Pinpoint the cell where the given text exists, returning its [X, Y] midpoint coordinate. 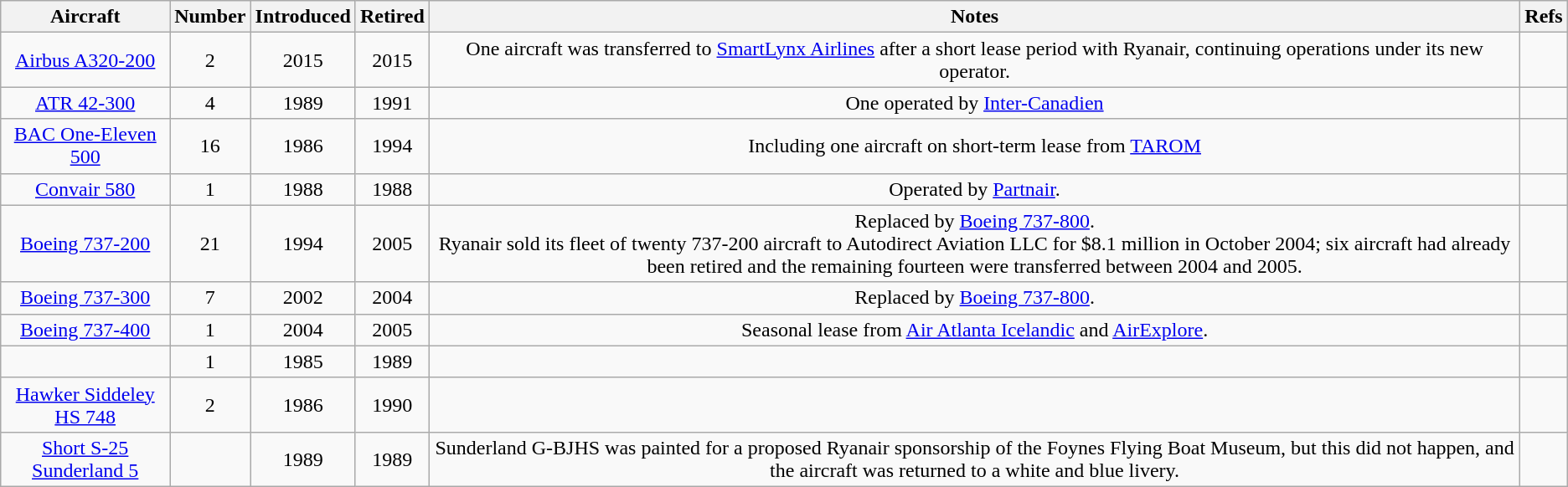
1990 [392, 405]
Introduced [303, 17]
Airbus A320-200 [85, 60]
7 [210, 298]
Aircraft [85, 17]
Seasonal lease from Air Atlanta Icelandic and AirExplore. [975, 330]
Hawker Siddeley HS 748 [85, 405]
Boeing 737-300 [85, 298]
Boeing 737-400 [85, 330]
4 [210, 103]
One aircraft was transferred to SmartLynx Airlines after a short lease period with Ryanair, continuing operations under its new operator. [975, 60]
2002 [303, 298]
Operated by Partnair. [975, 189]
Replaced by Boeing 737-800. [975, 298]
ATR 42-300 [85, 103]
One operated by Inter-Canadien [975, 103]
1985 [303, 361]
Retired [392, 17]
Number [210, 17]
21 [210, 243]
Refs [1544, 17]
16 [210, 146]
Convair 580 [85, 189]
1991 [392, 103]
BAC One-Eleven 500 [85, 146]
Short S-25 Sunderland 5 [85, 459]
Notes [975, 17]
Boeing 737-200 [85, 243]
Including one aircraft on short-term lease from TAROM [975, 146]
